Scan for the cell matching the given text and deliver its [x, y] coordinate at center. 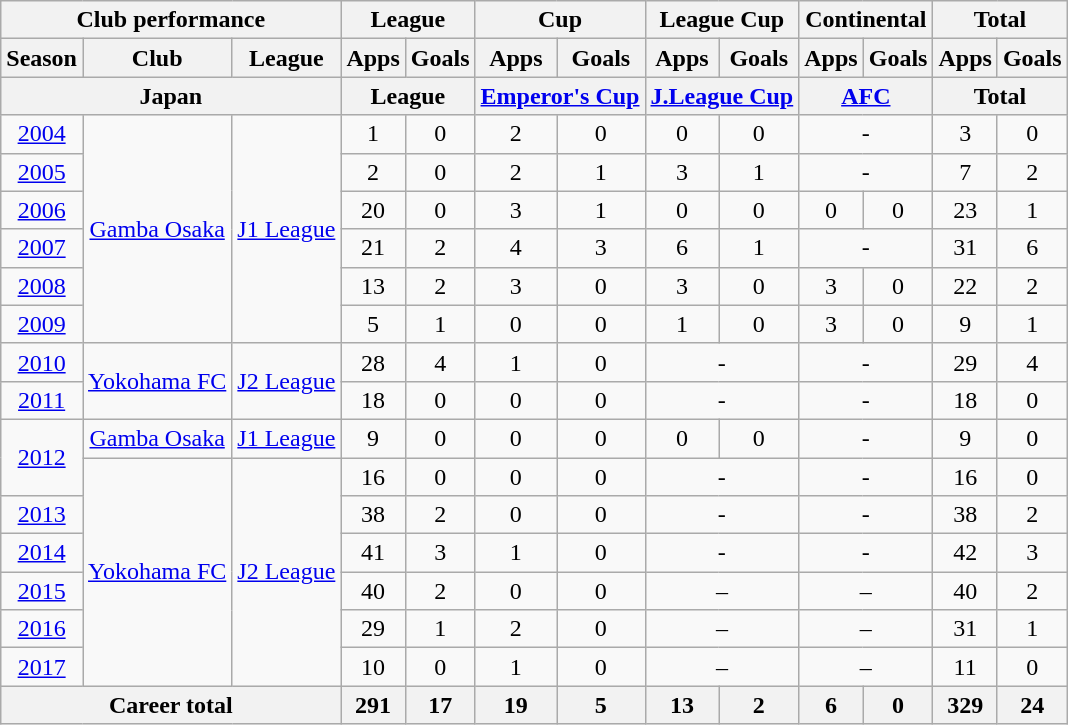
17 [440, 705]
2011 [42, 400]
2016 [42, 629]
41 [373, 553]
League Cup [722, 20]
Club performance [171, 20]
11 [965, 667]
Club [156, 58]
20 [373, 210]
Cup [560, 20]
2010 [42, 362]
2014 [42, 553]
2006 [42, 210]
2004 [42, 134]
291 [373, 705]
24 [1032, 705]
19 [516, 705]
AFC [866, 96]
Season [42, 58]
7 [965, 172]
Continental [866, 20]
42 [965, 553]
2013 [42, 515]
329 [965, 705]
Japan [171, 96]
28 [373, 362]
23 [965, 210]
2012 [42, 457]
Career total [171, 705]
2017 [42, 667]
J.League Cup [722, 96]
2005 [42, 172]
2008 [42, 286]
10 [373, 667]
2015 [42, 591]
2007 [42, 248]
21 [373, 248]
22 [965, 286]
Emperor's Cup [560, 96]
2009 [42, 324]
